Search for the cell housing the specified text and yield its (x, y) center coordinate. 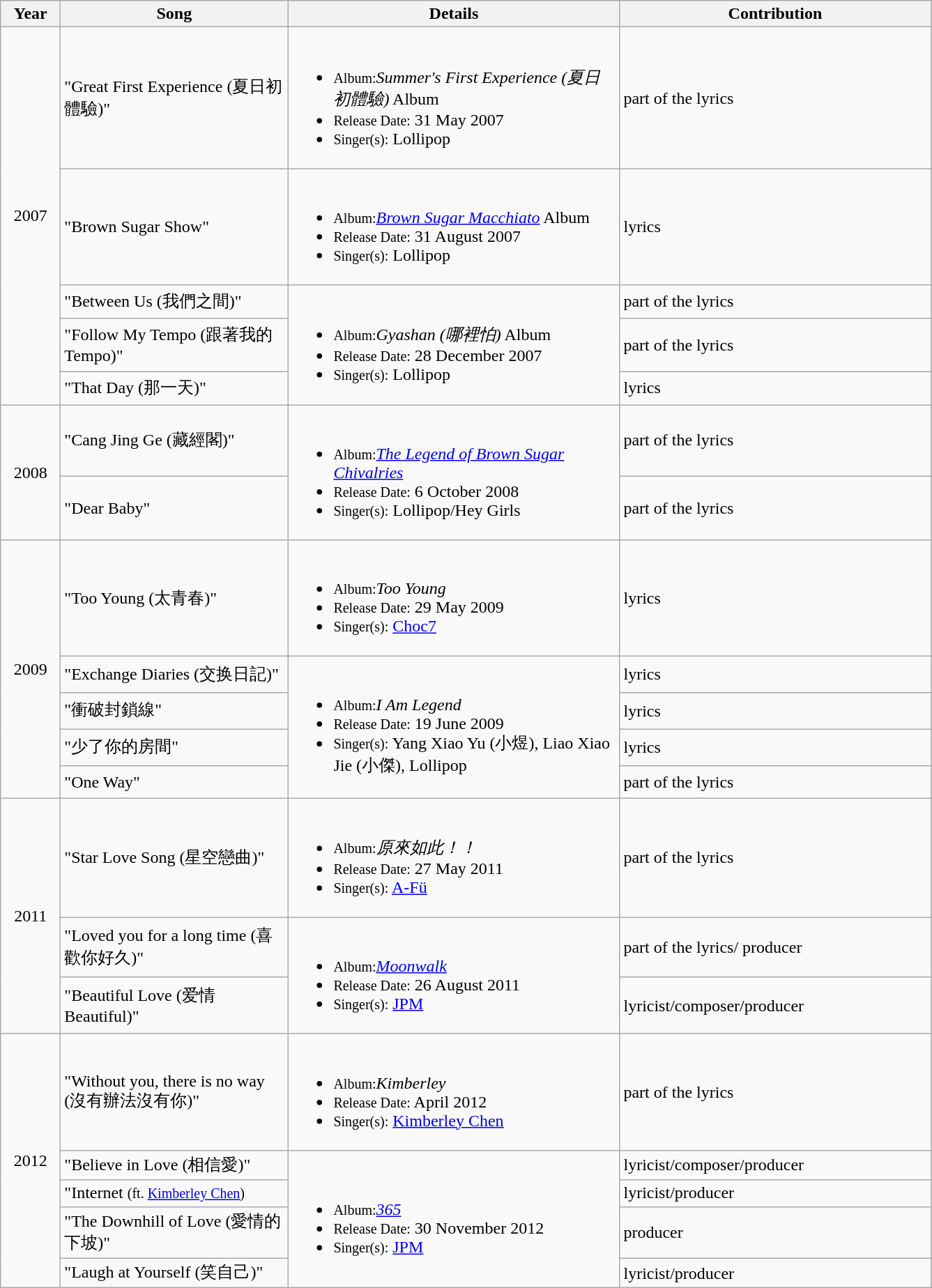
"Believe in Love (相信愛)" (174, 1165)
"少了你的房間" (174, 747)
"Star Love Song (星空戀曲)" (174, 858)
Album:I Am LegendRelease Date: 19 June 2009Singer(s): Yang Xiao Yu (小煜), Liao Xiao Jie (小傑), Lollipop (454, 728)
"Laugh at Yourself (笑自己)" (174, 1273)
Album:原來如此！！Release Date: 27 May 2011Singer(s): A-Fü (454, 858)
"Too Young (太青春)" (174, 598)
Album:Brown Sugar Macchiato AlbumRelease Date: 31 August 2007Singer(s): Lollipop (454, 227)
producer (775, 1232)
Album:The Legend of Brown Sugar ChivalriesRelease Date: 6 October 2008Singer(s): Lollipop/Hey Girls (454, 472)
2008 (31, 472)
"Without you, there is no way (沒有辦法沒有你)" (174, 1091)
Details (454, 14)
"Between Us (我們之間)" (174, 301)
"Brown Sugar Show" (174, 227)
"Follow My Tempo (跟著我的Tempo)" (174, 344)
"Beautiful Love (爱情 Beautiful)" (174, 1005)
Album:MoonwalkRelease Date: 26 August 2011Singer(s): JPM (454, 976)
Album:365Release Date: 30 November 2012Singer(s): JPM (454, 1218)
Contribution (775, 14)
"The Downhill of Love (愛情的下坡)" (174, 1232)
Song (174, 14)
"Internet (ft. Kimberley Chen) (174, 1193)
Album:Summer's First Experience (夏日初體驗) AlbumRelease Date: 31 May 2007Singer(s): Lollipop (454, 98)
"Cang Jing Ge (藏經閣)" (174, 440)
2012 (31, 1160)
"衝破封鎖線" (174, 711)
Album:KimberleyRelease Date: April 2012Singer(s): Kimberley Chen (454, 1091)
"Great First Experience (夏日初體驗)" (174, 98)
"That Day (那一天)" (174, 388)
"One Way" (174, 782)
2009 (31, 669)
"Loved you for a long time (喜歡你好久)" (174, 947)
"Dear Baby" (174, 508)
part of the lyrics/ producer (775, 947)
Year (31, 14)
2007 (31, 216)
2011 (31, 916)
Album:Too YoungRelease Date: 29 May 2009Singer(s): Choc7 (454, 598)
"Exchange Diaries (交换日記)" (174, 675)
Album:Gyashan (哪裡怕) AlbumRelease Date: 28 December 2007Singer(s): Lollipop (454, 345)
